Extract the (x, y) coordinate from the center of the cell holding the provided text.  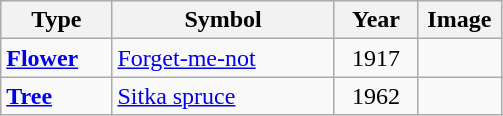
Year (376, 20)
Forget-me-not (223, 58)
Symbol (223, 20)
Flower (56, 58)
1917 (376, 58)
Type (56, 20)
Sitka spruce (223, 96)
Tree (56, 96)
Image (460, 20)
1962 (376, 96)
